Identify which cell holds the provided text, then report its (x, y) central coordinate. 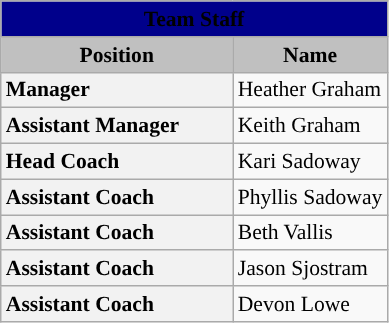
Team Staff (194, 19)
Heather Graham (310, 90)
Kari Sadoway (310, 162)
Position (117, 55)
Name (310, 55)
Jason Sjostram (310, 269)
Head Coach (117, 162)
Manager (117, 90)
Devon Lowe (310, 304)
Keith Graham (310, 126)
Assistant Manager (117, 126)
Beth Vallis (310, 233)
Phyllis Sadoway (310, 197)
